Return the [X, Y] coordinate for the center point of the cell that contains the specified text.  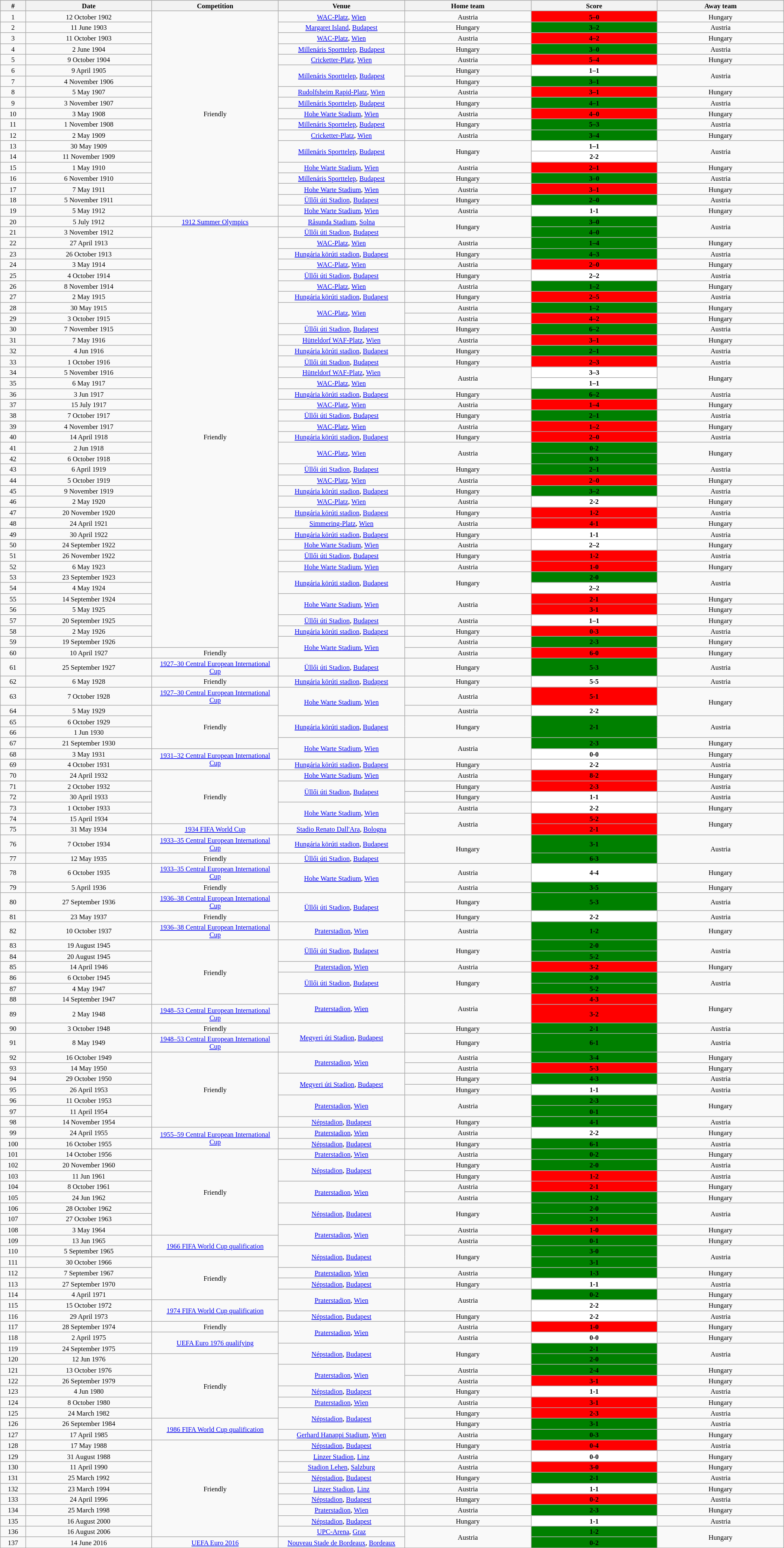
11 Jun 1961 [89, 1176]
9 [13, 103]
105 [13, 1197]
2 October 1932 [89, 786]
31 [13, 340]
90 [13, 1028]
120 [13, 1359]
Stadio Renato Dall'Ara, Bologna [342, 829]
20 August 1945 [89, 956]
14 October 1956 [89, 1154]
1974 FIFA World Cup qualification [215, 1311]
112 [13, 1273]
92 [13, 1057]
95 [13, 1090]
1 November 1908 [89, 124]
14 [13, 157]
81 [13, 916]
3 October 1915 [89, 319]
7 [13, 81]
70 [13, 775]
Simmering-Platz, Wien [342, 523]
5–3 [594, 124]
5–0 [594, 17]
Date [89, 6]
3–3 [594, 372]
9 November 1919 [89, 491]
6 May 1917 [89, 383]
22 [13, 243]
1 May 1910 [89, 168]
1986 FIFA World Cup qualification [215, 1429]
34 [13, 372]
88 [13, 999]
Stadion Lehen, Salzburg [342, 1467]
14 April 1918 [89, 437]
14 September 1947 [89, 999]
77 [13, 858]
6 [13, 70]
20 November 1960 [89, 1165]
26 [13, 286]
46 [13, 502]
100 [13, 1143]
20 September 1925 [89, 620]
10 [13, 113]
136 [13, 1531]
11 November 1909 [89, 157]
0-4 [594, 1445]
54 [13, 588]
4 April 1971 [89, 1294]
Home team [468, 6]
7 May 1911 [89, 189]
127 [13, 1435]
5-5 [594, 682]
24 [13, 264]
11 October 1903 [89, 38]
72 [13, 797]
6 May 1928 [89, 682]
8 May 1949 [89, 1042]
16 August 2006 [89, 1531]
134 [13, 1510]
51 [13, 556]
49 [13, 534]
4–3 [594, 254]
13 [13, 146]
27 September 1970 [89, 1284]
123 [13, 1391]
60 [13, 652]
20 November 1920 [89, 513]
2 May 1909 [89, 135]
6 October 1945 [89, 978]
71 [13, 786]
19 August 1945 [89, 945]
16 August 2000 [89, 1521]
110 [13, 1251]
5 November 1916 [89, 372]
5–4 [594, 60]
15 October 1972 [89, 1305]
7 September 1967 [89, 1273]
80 [13, 902]
14 May 1950 [89, 1068]
26 September 1979 [89, 1380]
8 October 1980 [89, 1402]
9 April 1905 [89, 70]
31 August 1988 [89, 1456]
12 October 1902 [89, 17]
1 Jun 1930 [89, 732]
109 [13, 1241]
25 September 1927 [89, 667]
7 October 1917 [89, 415]
Rudolfsheim Rapid-Platz, Wien [342, 92]
135 [13, 1521]
131 [13, 1478]
111 [13, 1262]
5 May 1929 [89, 711]
1966 FIFA World Cup qualification [215, 1246]
6 April 1919 [89, 469]
83 [13, 945]
14 November 1954 [89, 1122]
101 [13, 1154]
15 [13, 168]
10 April 1927 [89, 652]
2 Jun 1918 [89, 448]
4 Jun 1916 [89, 351]
31 May 1934 [89, 829]
Score [594, 6]
85 [13, 967]
65 [13, 721]
8 October 1961 [89, 1186]
48 [13, 523]
Away team [721, 6]
79 [13, 887]
113 [13, 1284]
1 October 1916 [89, 362]
24 March 1982 [89, 1413]
17 May 1988 [89, 1445]
23 March 1994 [89, 1488]
3 November 1912 [89, 232]
4 May 1947 [89, 988]
30 April 1922 [89, 534]
24 April 1921 [89, 523]
9 October 1904 [89, 60]
102 [13, 1165]
2–3 [594, 362]
21 [13, 232]
5 July 1912 [89, 221]
19 [13, 211]
132 [13, 1488]
5 April 1936 [89, 887]
21 September 1930 [89, 743]
11 April 1954 [89, 1111]
29 April 1973 [89, 1316]
94 [13, 1079]
11 [13, 124]
4–1 [594, 103]
33 [13, 362]
97 [13, 1111]
66 [13, 732]
24 April 1932 [89, 775]
7 May 1916 [89, 340]
24 September 1922 [89, 545]
8-2 [594, 775]
69 [13, 764]
12 [13, 135]
84 [13, 956]
30 October 1966 [89, 1262]
3-4 [594, 1057]
27 October 1963 [89, 1219]
2–5 [594, 297]
3 May 1908 [89, 113]
2-4 [594, 1370]
59 [13, 642]
41 [13, 448]
106 [13, 1208]
1931–32 Central European International Cup [215, 759]
Nouveau Stade de Bordeaux, Bordeaux [342, 1542]
117 [13, 1327]
45 [13, 491]
2 May 1948 [89, 1014]
30 May 1909 [89, 146]
4 Jun 1980 [89, 1391]
18 [13, 200]
8 [13, 92]
15 July 1917 [89, 405]
12 May 1935 [89, 858]
2 May 1926 [89, 631]
137 [13, 1542]
47 [13, 513]
98 [13, 1122]
11 April 1990 [89, 1467]
16 October 1955 [89, 1143]
32 [13, 351]
UEFA Euro 1976 qualifying [215, 1343]
5-1 [594, 696]
# [13, 6]
17 April 1985 [89, 1435]
40 [13, 437]
3 November 1907 [89, 103]
7 November 1915 [89, 329]
Margaret Island, Budapest [342, 27]
6-3 [594, 858]
19 September 1926 [89, 642]
4 October 1914 [89, 275]
6 October 1929 [89, 721]
2 May 1915 [89, 297]
73 [13, 808]
12 Jun 1976 [89, 1359]
52 [13, 566]
20 [13, 221]
103 [13, 1176]
91 [13, 1042]
6 October 1935 [89, 873]
4-4 [594, 873]
30 April 1933 [89, 797]
6 May 1923 [89, 566]
39 [13, 426]
5 October 1919 [89, 480]
56 [13, 609]
89 [13, 1014]
104 [13, 1186]
124 [13, 1402]
2 April 1975 [89, 1337]
96 [13, 1100]
128 [13, 1445]
23 May 1937 [89, 916]
14 April 1946 [89, 967]
116 [13, 1316]
68 [13, 754]
24 Jun 1962 [89, 1197]
4 [13, 49]
23 [13, 254]
11 October 1953 [89, 1100]
42 [13, 458]
25 March 1992 [89, 1478]
5 May 1912 [89, 211]
3 May 1914 [89, 264]
36 [13, 394]
43 [13, 469]
114 [13, 1294]
26 September 1984 [89, 1424]
129 [13, 1456]
122 [13, 1380]
87 [13, 988]
8 November 1914 [89, 286]
28 [13, 307]
27 [13, 297]
Råsunda Stadium, Solna [342, 221]
7 October 1934 [89, 844]
Competition [215, 6]
26 April 1953 [89, 1090]
78 [13, 873]
24 April 1955 [89, 1133]
67 [13, 743]
25 March 1998 [89, 1510]
64 [13, 711]
Gerhard Hanappi Stadium, Wien [342, 1435]
99 [13, 1133]
25 [13, 275]
24 September 1975 [89, 1348]
55 [13, 599]
3 May 1931 [89, 754]
58 [13, 631]
6-0 [594, 652]
74 [13, 818]
3 October 1948 [89, 1028]
4 May 1924 [89, 588]
6 October 1918 [89, 458]
75 [13, 829]
86 [13, 978]
50 [13, 545]
1 October 1933 [89, 808]
1912 Summer Olympics [215, 221]
53 [13, 577]
29 October 1950 [89, 1079]
93 [13, 1068]
29 [13, 319]
118 [13, 1337]
16 [13, 178]
119 [13, 1348]
6 November 1910 [89, 178]
62 [13, 682]
2 June 1904 [89, 49]
14 June 2016 [89, 1542]
130 [13, 1467]
107 [13, 1219]
23 September 1923 [89, 577]
26 November 1922 [89, 556]
57 [13, 620]
UPC-Arena, Graz [342, 1531]
35 [13, 383]
28 October 1962 [89, 1208]
10 October 1937 [89, 931]
2 [13, 27]
13 Jun 1965 [89, 1241]
121 [13, 1370]
125 [13, 1413]
24 April 1996 [89, 1499]
4 November 1906 [89, 81]
115 [13, 1305]
28 September 1974 [89, 1327]
1955–59 Central European International Cup [215, 1138]
44 [13, 480]
16 October 1949 [89, 1057]
27 April 1913 [89, 243]
5 November 1911 [89, 200]
1 [13, 17]
1-3 [594, 1273]
1934 FIFA World Cup [215, 829]
37 [13, 405]
30 May 1915 [89, 307]
14 September 1924 [89, 599]
3–4 [594, 135]
63 [13, 696]
108 [13, 1230]
7 October 1928 [89, 696]
76 [13, 844]
4 October 1931 [89, 764]
4 November 1917 [89, 426]
61 [13, 667]
13 October 1976 [89, 1370]
5 May 1907 [89, 92]
38 [13, 415]
5 [13, 60]
3 [13, 38]
5 September 1965 [89, 1251]
126 [13, 1424]
2 May 1920 [89, 502]
26 October 1913 [89, 254]
133 [13, 1499]
UEFA Euro 2016 [215, 1542]
3-5 [594, 887]
27 September 1936 [89, 902]
17 [13, 189]
11 June 1903 [89, 27]
30 [13, 329]
3 Jun 1917 [89, 394]
3 May 1964 [89, 1230]
5 May 1925 [89, 609]
15 April 1934 [89, 818]
Venue [342, 6]
82 [13, 931]
